Return [X, Y] of the center of cell containing provided text 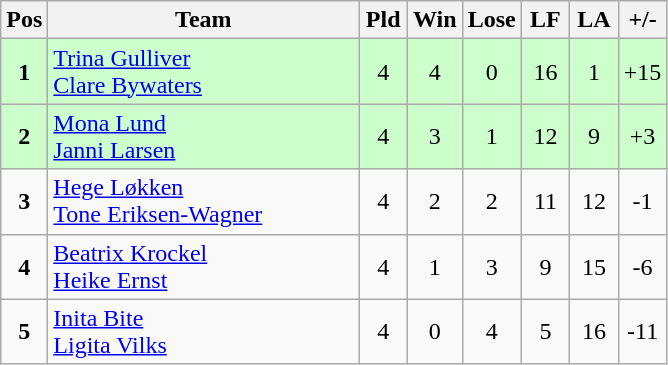
Pld [384, 20]
Team [204, 20]
-6 [642, 266]
11 [546, 202]
Lose [492, 20]
LA [594, 20]
-11 [642, 332]
Trina Gulliver Clare Bywaters [204, 72]
Pos [24, 20]
15 [594, 266]
+3 [642, 136]
Mona Lund Janni Larsen [204, 136]
-1 [642, 202]
+/- [642, 20]
Hege Løkken Tone Eriksen-Wagner [204, 202]
Beatrix Krockel Heike Ernst [204, 266]
Win [434, 20]
Inita Bite Ligita Vilks [204, 332]
+15 [642, 72]
LF [546, 20]
